Search for the cell housing the specified text and yield its [x, y] center coordinate. 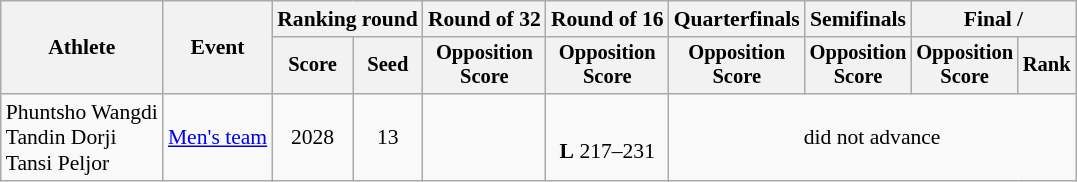
Score [312, 66]
Final / [993, 19]
2028 [312, 138]
Athlete [82, 48]
Phuntsho WangdiTandin DorjiTansi Peljor [82, 138]
Seed [388, 66]
Semifinals [858, 19]
did not advance [872, 138]
L 217–231 [608, 138]
Round of 32 [484, 19]
13 [388, 138]
Rank [1047, 66]
Men's team [218, 138]
Round of 16 [608, 19]
Ranking round [348, 19]
Event [218, 48]
Quarterfinals [737, 19]
